Search for the cell housing the specified text and yield its [x, y] center coordinate. 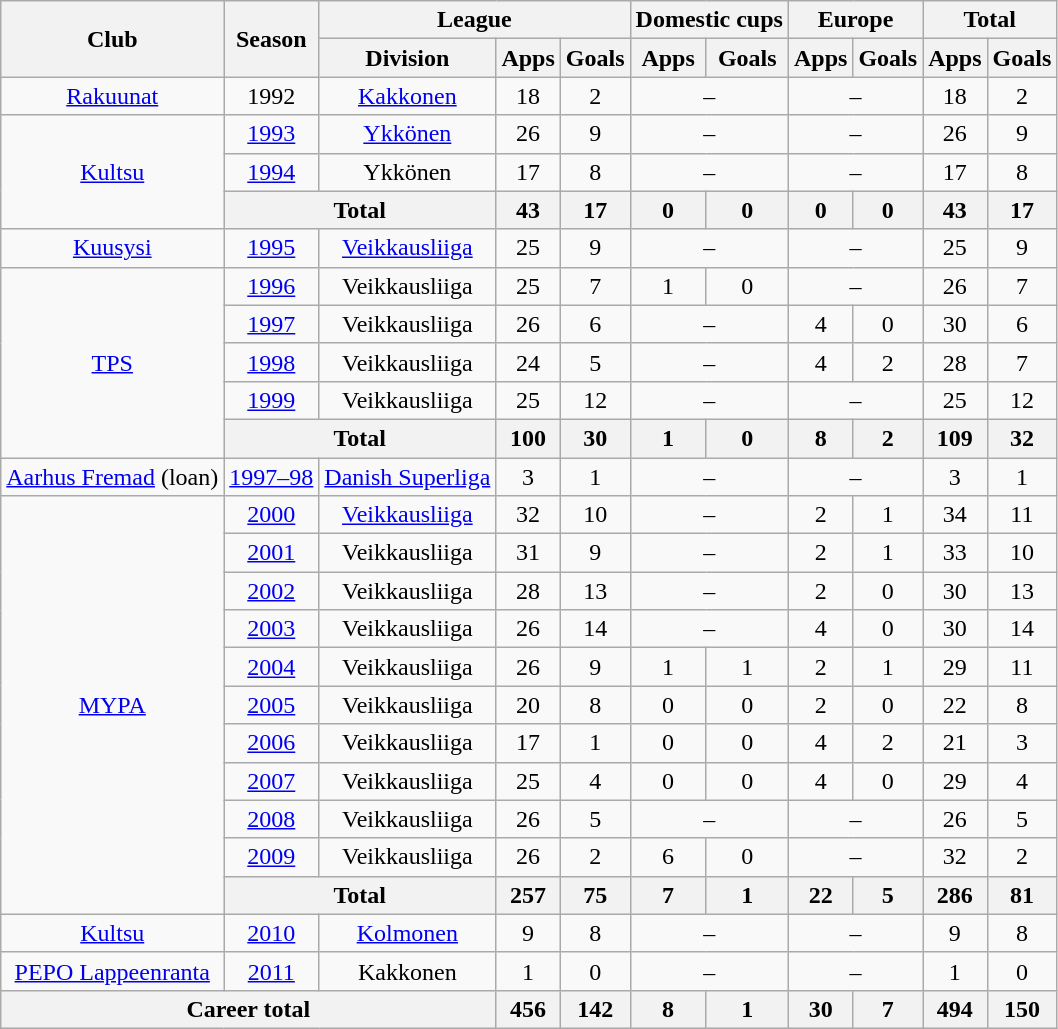
Division [408, 58]
1994 [272, 172]
142 [595, 1009]
2011 [272, 971]
1995 [272, 248]
2008 [272, 819]
League [474, 20]
TPS [112, 362]
1996 [272, 286]
Domestic cups [709, 20]
2002 [272, 591]
31 [528, 553]
1998 [272, 362]
1997–98 [272, 477]
Kuusysi [112, 248]
1999 [272, 400]
1992 [272, 96]
Season [272, 39]
494 [955, 1009]
81 [1022, 895]
1997 [272, 324]
Aarhus Fremad (loan) [112, 477]
100 [528, 438]
257 [528, 895]
Kolmonen [408, 933]
2001 [272, 553]
286 [955, 895]
2006 [272, 743]
MYPA [112, 706]
24 [528, 362]
Career total [248, 1009]
2004 [272, 667]
33 [955, 553]
Europe [855, 20]
34 [955, 515]
2010 [272, 933]
Rakuunat [112, 96]
20 [528, 705]
2003 [272, 629]
Club [112, 39]
2000 [272, 515]
1993 [272, 134]
150 [1022, 1009]
109 [955, 438]
2005 [272, 705]
456 [528, 1009]
PEPO Lappeenranta [112, 971]
2007 [272, 781]
75 [595, 895]
21 [955, 743]
2009 [272, 857]
Danish Superliga [408, 477]
